Return the [X, Y] coordinate for the center point of the cell that contains the specified text.  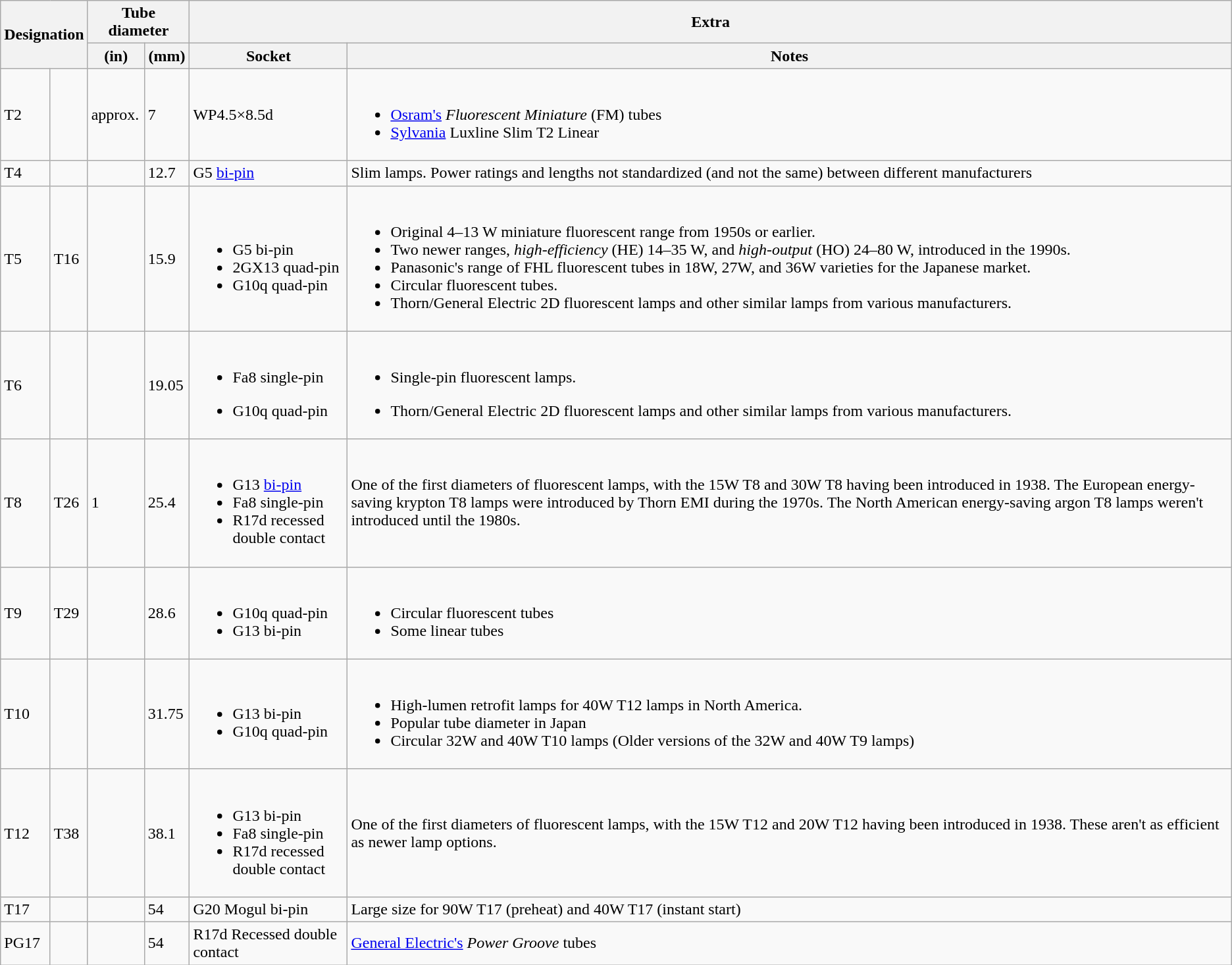
T12 [25, 833]
G13 bi-pinG10q quad-pin [269, 714]
Fa8 single-pinG10q quad-pin [269, 385]
1 [116, 503]
Tube diameter [138, 22]
T38 [68, 833]
31.75 [167, 714]
(mm) [167, 56]
12.7 [167, 173]
Osram's Fluorescent Miniature (FM) tubesSylvania Luxline Slim T2 Linear [790, 115]
G10q quad-pinG13 bi-pin [269, 613]
25.4 [167, 503]
G5 bi-pin [269, 173]
T16 [68, 258]
T6 [25, 385]
PG17 [25, 943]
15.9 [167, 258]
Single-pin fluorescent lamps.Thorn/General Electric 2D fluorescent lamps and other similar lamps from various manufacturers. [790, 385]
38.1 [167, 833]
WP4.5×8.5d [269, 115]
7 [167, 115]
Circular fluorescent tubesSome linear tubes [790, 613]
T9 [25, 613]
General Electric's Power Groove tubes [790, 943]
approx. [116, 115]
Slim lamps. Power ratings and lengths not standardized (and not the same) between different manufacturers [790, 173]
Designation [44, 34]
19.05 [167, 385]
Large size for 90W T17 (preheat) and 40W T17 (instant start) [790, 909]
T26 [68, 503]
(in) [116, 56]
T29 [68, 613]
T2 [25, 115]
Notes [790, 56]
T17 [25, 909]
R17d Recessed double contact [269, 943]
G5 bi-pin2GX13 quad-pinG10q quad-pin [269, 258]
Socket [269, 56]
G20 Mogul bi-pin [269, 909]
T8 [25, 503]
T5 [25, 258]
28.6 [167, 613]
T4 [25, 173]
T10 [25, 714]
Extra [711, 22]
